Pinpoint the cell where the given text exists, returning its (X, Y) midpoint coordinate. 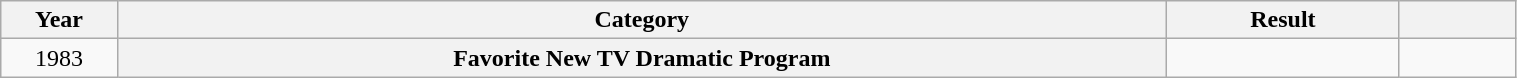
Result (1282, 20)
Favorite New TV Dramatic Program (642, 58)
Year (60, 20)
1983 (60, 58)
Category (642, 20)
